From the cell containing the given text, extract its center point as (X, Y) coordinate. 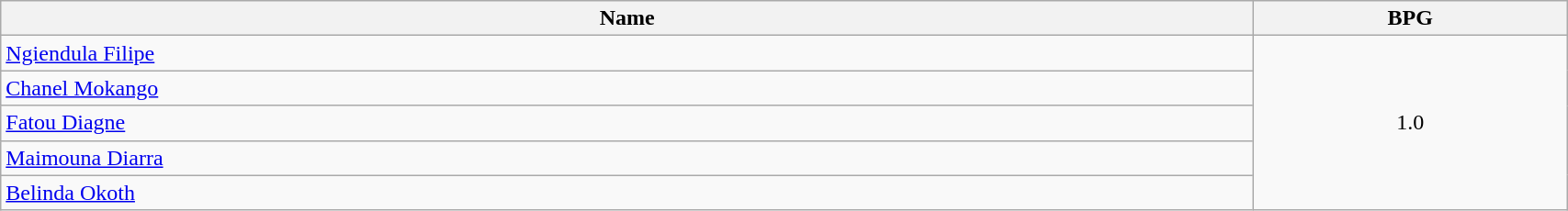
Belinda Okoth (627, 193)
1.0 (1411, 123)
Chanel Mokango (627, 88)
Maimouna Diarra (627, 158)
Ngiendula Filipe (627, 53)
Name (627, 18)
BPG (1411, 18)
Fatou Diagne (627, 123)
